From the cell containing the given text, extract its center point as [x, y] coordinate. 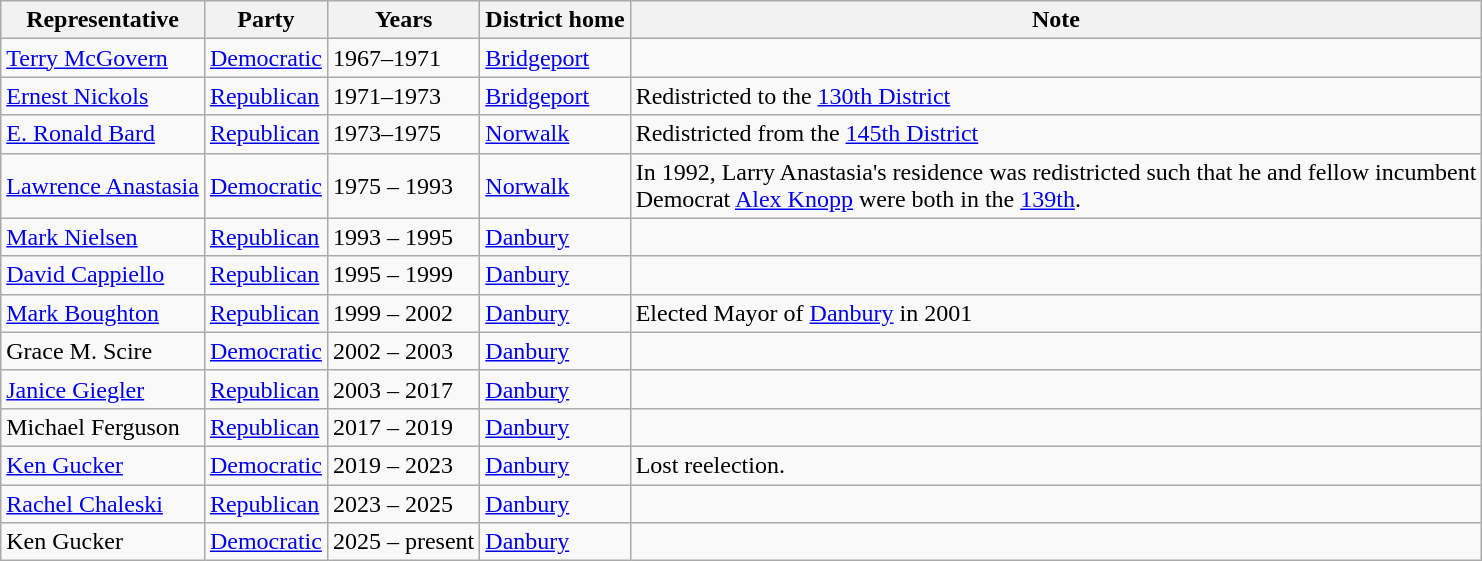
Mark Nielsen [103, 237]
2017 – 2019 [403, 427]
Grace M. Scire [103, 351]
In 1992, Larry Anastasia's residence was redistricted such that he and fellow incumbentDemocrat Alex Knopp were both in the 139th. [1056, 186]
2025 – present [403, 542]
Lawrence Anastasia [103, 186]
1995 – 1999 [403, 275]
Elected Mayor of Danbury in 2001 [1056, 313]
Representative [103, 20]
1999 – 2002 [403, 313]
Mark Boughton [103, 313]
E. Ronald Bard [103, 134]
1967–1971 [403, 58]
Note [1056, 20]
District home [555, 20]
1973–1975 [403, 134]
Redistricted from the 145th District [1056, 134]
Lost reelection. [1056, 465]
Rachel Chaleski [103, 503]
1971–1973 [403, 96]
Michael Ferguson [103, 427]
2023 – 2025 [403, 503]
Party [266, 20]
Redistricted to the 130th District [1056, 96]
2002 – 2003 [403, 351]
David Cappiello [103, 275]
Years [403, 20]
1975 – 1993 [403, 186]
1993 – 1995 [403, 237]
Janice Giegler [103, 389]
2019 – 2023 [403, 465]
2003 – 2017 [403, 389]
Terry McGovern [103, 58]
Ernest Nickols [103, 96]
